Return the [X, Y] coordinate for the center point of the cell that contains the specified text.  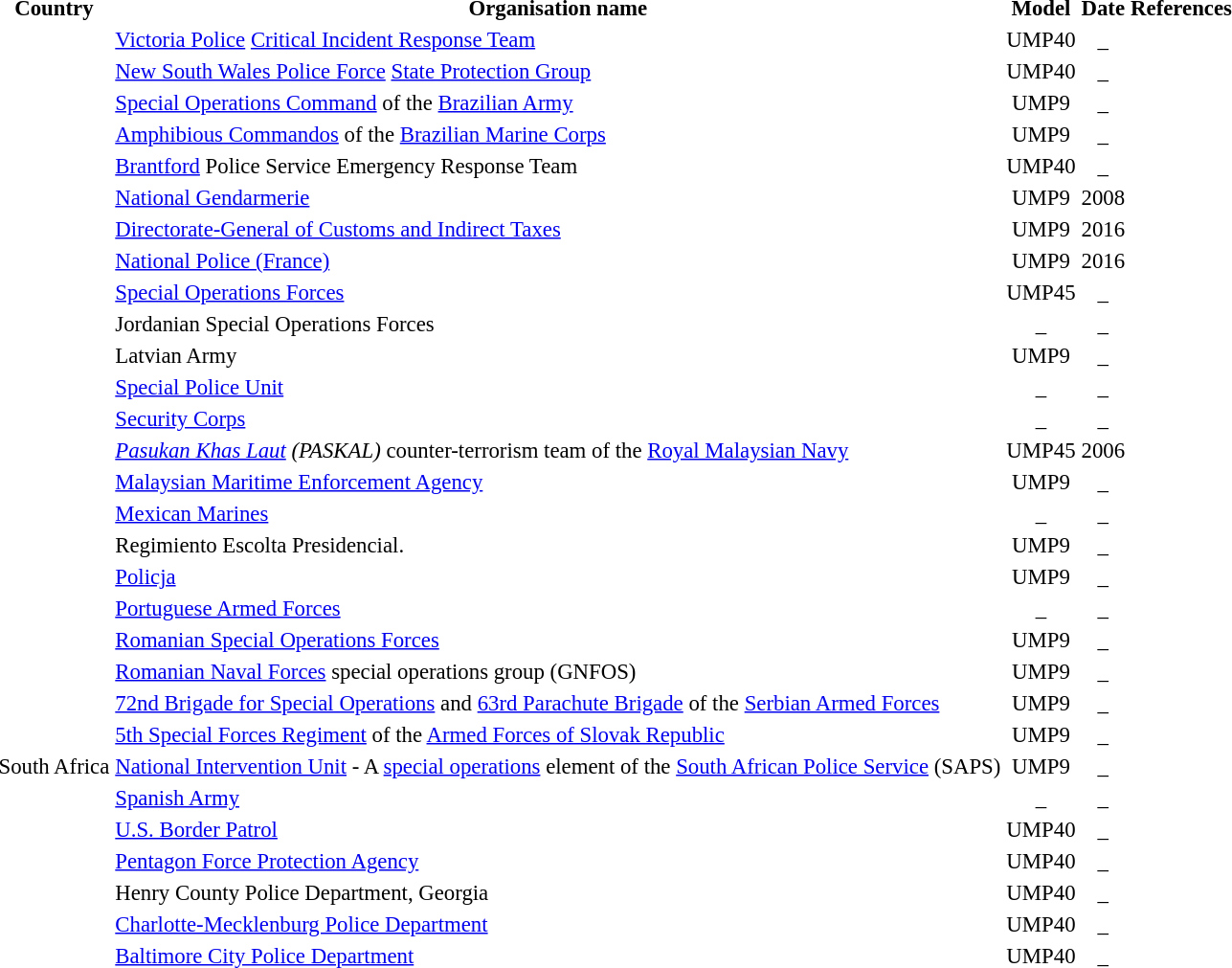
Special Operations Command of the Brazilian Army [558, 102]
U.S. Border Patrol [558, 829]
Latvian Army [558, 355]
Special Operations Forces [558, 292]
Mexican Marines [558, 513]
Pasukan Khas Laut (PASKAL) counter-terrorism team of the Royal Malaysian Navy [558, 450]
2006 [1103, 450]
Regimiento Escolta Presidencial. [558, 545]
Romanian Naval Forces special operations group (GNFOS) [558, 671]
National Intervention Unit - A special operations element of the South African Police Service (SAPS) [558, 766]
Henry County Police Department, Georgia [558, 892]
Jordanian Special Operations Forces [558, 324]
National Police (France) [558, 260]
Portuguese Armed Forces [558, 608]
Spanish Army [558, 798]
National Gendarmerie [558, 197]
Victoria Police Critical Incident Response Team [558, 39]
Special Police Unit [558, 387]
2008 [1103, 197]
Policja [558, 576]
Charlotte-Mecklenburg Police Department [558, 924]
Romanian Special Operations Forces [558, 640]
Security Corps [558, 418]
Amphibious Commandos of the Brazilian Marine Corps [558, 134]
Brantford Police Service Emergency Response Team [558, 166]
New South Wales Police Force State Protection Group [558, 71]
72nd Brigade for Special Operations and 63rd Parachute Brigade of the Serbian Armed Forces [558, 703]
Malaysian Maritime Enforcement Agency [558, 482]
5th Special Forces Regiment of the Armed Forces of Slovak Republic [558, 734]
Pentagon Force Protection Agency [558, 861]
Directorate-General of Customs and Indirect Taxes [558, 229]
